Provide the (x, y) coordinate of the cell's center where the given text is located.  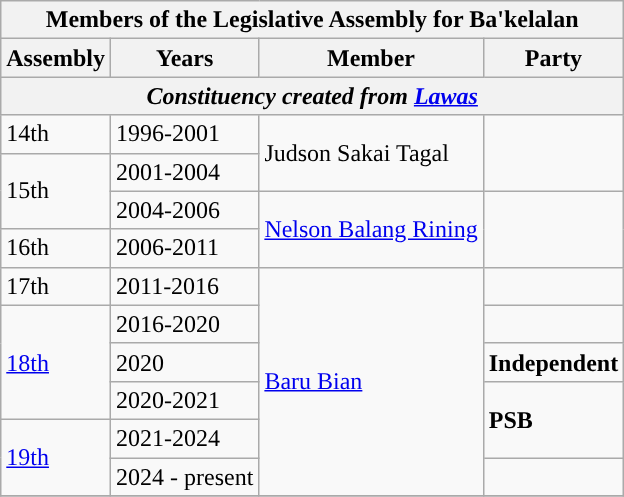
Party (553, 58)
2011-2016 (184, 286)
2020 (184, 362)
Members of the Legislative Assembly for Ba'kelalan (312, 20)
Member (371, 58)
Constituency created from Lawas (312, 96)
Nelson Balang Rining (371, 229)
2016-2020 (184, 324)
2004-2006 (184, 210)
Judson Sakai Tagal (371, 153)
18th (56, 362)
2001-2004 (184, 172)
Assembly (56, 58)
Years (184, 58)
2006-2011 (184, 248)
Baru Bian (371, 381)
14th (56, 134)
16th (56, 248)
2021-2024 (184, 438)
PSB (553, 419)
19th (56, 457)
Independent (553, 362)
15th (56, 191)
1996-2001 (184, 134)
2020-2021 (184, 400)
17th (56, 286)
2024 - present (184, 477)
